Locate the cell with the specified text and output its (x, y) center coordinate. 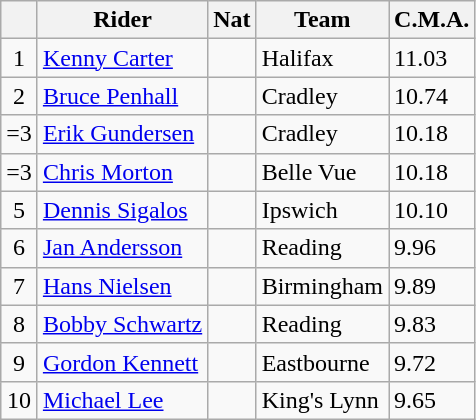
Halifax (322, 58)
Rider (122, 20)
9 (20, 362)
1 (20, 58)
Hans Nielsen (122, 286)
5 (20, 210)
Michael Lee (122, 400)
Birmingham (322, 286)
Nat (232, 20)
Bruce Penhall (122, 96)
9.96 (432, 248)
Ipswich (322, 210)
Bobby Schwartz (122, 324)
Chris Morton (122, 172)
10 (20, 400)
Team (322, 20)
Gordon Kennett (122, 362)
Belle Vue (322, 172)
Jan Andersson (122, 248)
9.65 (432, 400)
8 (20, 324)
2 (20, 96)
Kenny Carter (122, 58)
King's Lynn (322, 400)
10.74 (432, 96)
C.M.A. (432, 20)
Eastbourne (322, 362)
Erik Gundersen (122, 134)
Dennis Sigalos (122, 210)
7 (20, 286)
9.83 (432, 324)
6 (20, 248)
9.72 (432, 362)
10.10 (432, 210)
11.03 (432, 58)
9.89 (432, 286)
